Locate the cell with the specified text and output its (x, y) center coordinate. 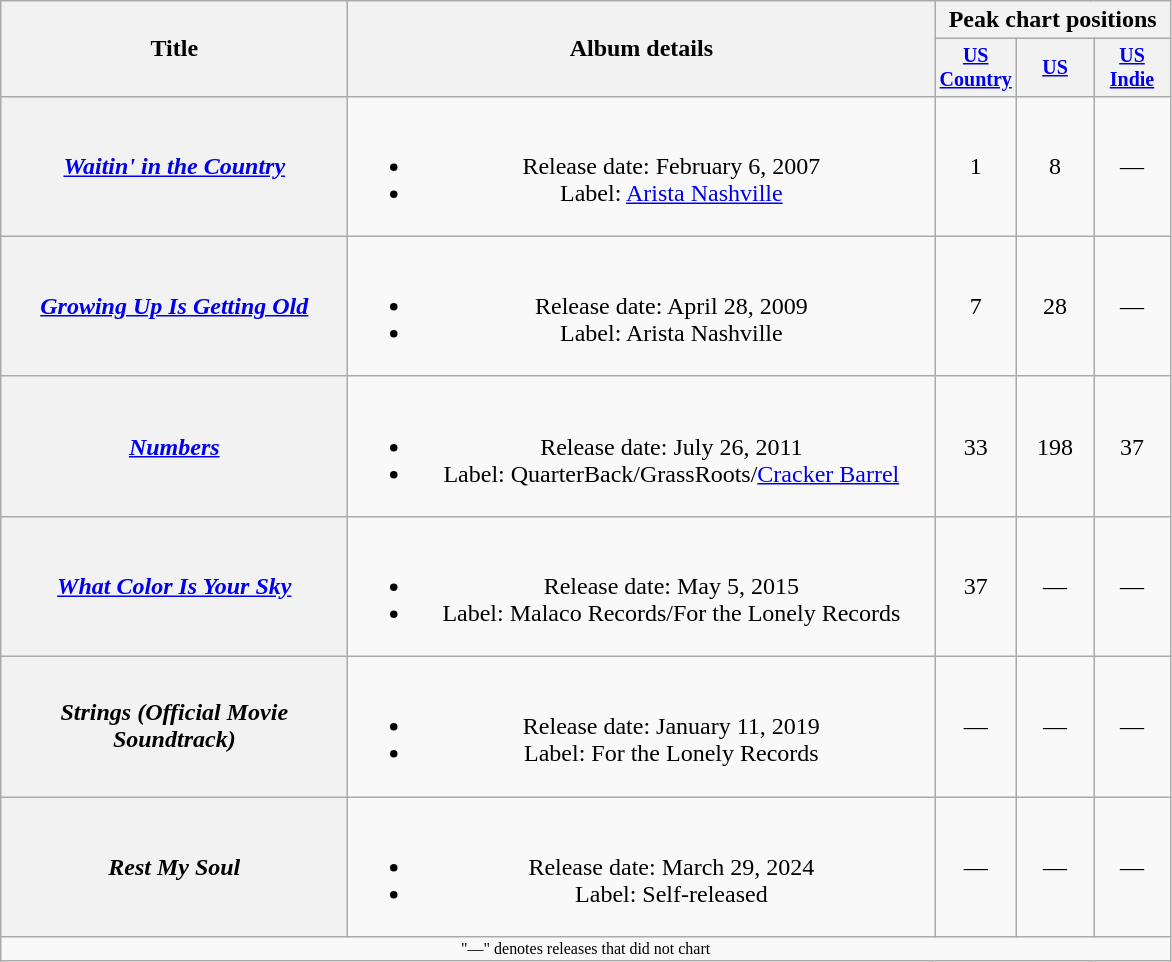
7 (976, 306)
Strings (Official Movie Soundtrack) (174, 727)
US Indie (1132, 68)
Release date: April 28, 2009Label: Arista Nashville (642, 306)
1 (976, 166)
US (1056, 68)
Numbers (174, 446)
Title (174, 49)
Growing Up Is Getting Old (174, 306)
8 (1056, 166)
Waitin' in the Country (174, 166)
What Color Is Your Sky (174, 586)
Peak chart positions (1053, 20)
"—" denotes releases that did not chart (586, 949)
Rest My Soul (174, 867)
Release date: January 11, 2019Label: For the Lonely Records (642, 727)
US Country (976, 68)
Release date: July 26, 2011Label: QuarterBack/GrassRoots/Cracker Barrel (642, 446)
Album details (642, 49)
Release date: May 5, 2015Label: Malaco Records/For the Lonely Records (642, 586)
28 (1056, 306)
Release date: February 6, 2007Label: Arista Nashville (642, 166)
198 (1056, 446)
Release date: March 29, 2024Label: Self-released (642, 867)
33 (976, 446)
